Return the (x, y) coordinate for the center point of the cell that contains the specified text.  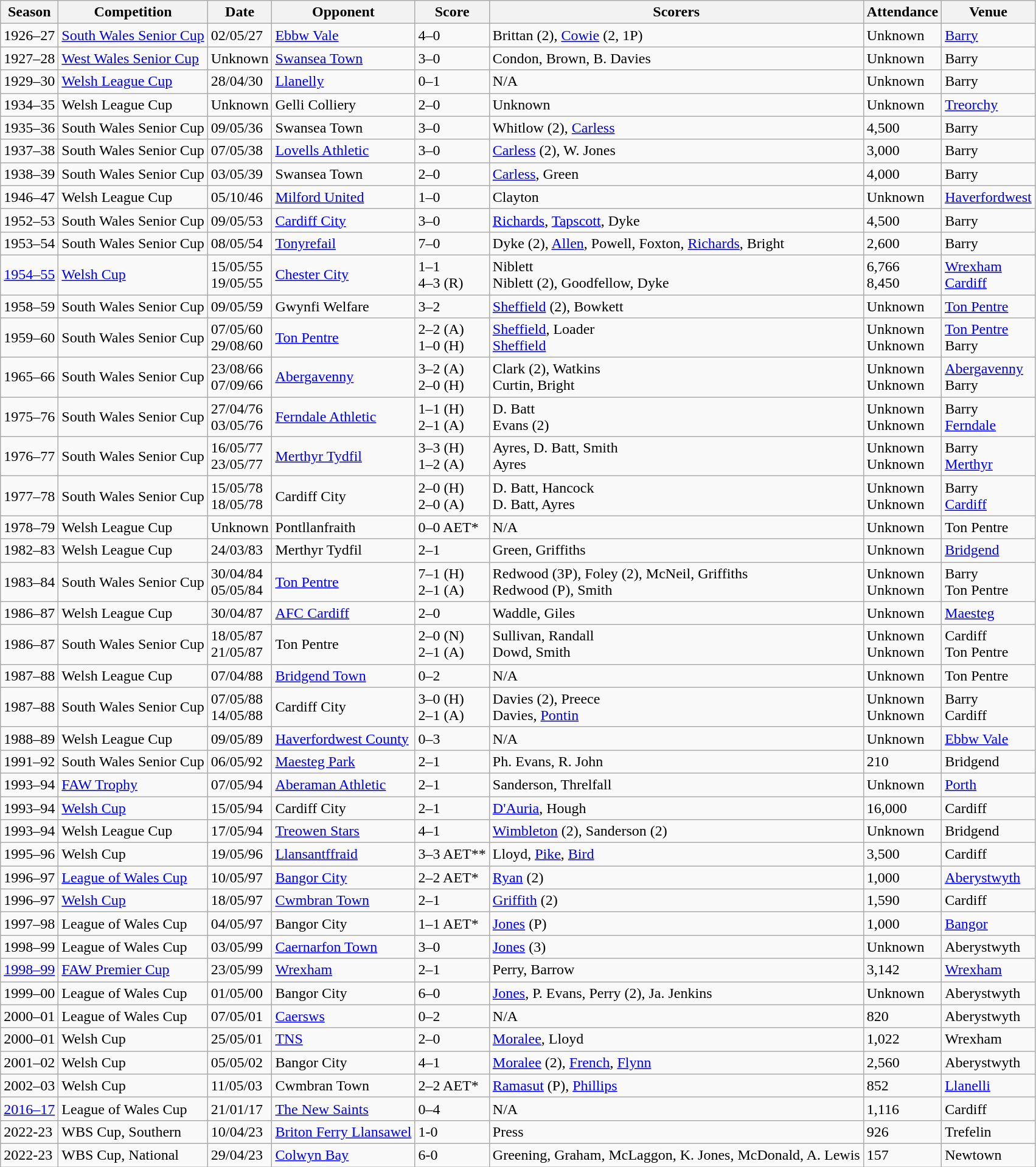
820 (902, 1016)
15/05/7818/05/78 (240, 496)
Sheffield (2), Bowkett (676, 306)
1937–38 (29, 151)
2001–02 (29, 1062)
Ton PentreBarry (989, 338)
Haverfordwest (989, 197)
BarryFerndale (989, 417)
2–0 (H)2–0 (A) (452, 496)
Gelli Colliery (343, 105)
Colwyn Bay (343, 1155)
11/05/03 (240, 1086)
3–0 (H)2–1 (A) (452, 707)
Jones (P) (676, 924)
0–4 (452, 1109)
Llanelli (989, 1086)
WrexhamCardiff (989, 275)
23/05/99 (240, 970)
Date (240, 12)
05/10/46 (240, 197)
2002–03 (29, 1086)
Davies (2), PreeceDavies, Pontin (676, 707)
03/05/99 (240, 947)
1929–30 (29, 81)
1983–84 (29, 581)
1927–28 (29, 58)
Treorchy (989, 105)
Gwynfi Welfare (343, 306)
Press (676, 1132)
4,000 (902, 174)
1,022 (902, 1039)
Richards, Tapscott, Dyke (676, 220)
1977–78 (29, 496)
1976–77 (29, 456)
Newtown (989, 1155)
Moralee (2), French, Flynn (676, 1062)
07/05/8814/05/88 (240, 707)
Green, Griffiths (676, 550)
Sanderson, Threlfall (676, 784)
1999–00 (29, 993)
02/05/27 (240, 35)
3,142 (902, 970)
1,116 (902, 1109)
Scorers (676, 12)
1926–27 (29, 35)
Caernarfon Town (343, 947)
West Wales Senior Cup (133, 58)
Abergavenny (343, 377)
Jones (3) (676, 947)
Attendance (902, 12)
Greening, Graham, McLaggon, K. Jones, McDonald, A. Lewis (676, 1155)
Ferndale Athletic (343, 417)
Sullivan, RandallDowd, Smith (676, 645)
07/05/6029/08/60 (240, 338)
09/05/53 (240, 220)
07/05/38 (240, 151)
1958–59 (29, 306)
1997–98 (29, 924)
926 (902, 1132)
1959–60 (29, 338)
BarryTon Pentre (989, 581)
210 (902, 761)
Caersws (343, 1016)
Maesteg Park (343, 761)
1982–83 (29, 550)
08/05/54 (240, 243)
D. BattEvans (2) (676, 417)
Maesteg (989, 613)
1954–55 (29, 275)
Score (452, 12)
18/05/8721/05/87 (240, 645)
Ph. Evans, R. John (676, 761)
Brittan (2), Cowie (2, 1P) (676, 35)
07/05/94 (240, 784)
24/03/83 (240, 550)
AFC Cardiff (343, 613)
Wimbleton (2), Sanderson (2) (676, 831)
Clark (2), WatkinsCurtin, Bright (676, 377)
BarryMerthyr (989, 456)
Griffith (2) (676, 901)
Dyke (2), Allen, Powell, Foxton, Richards, Bright (676, 243)
Moralee, Lloyd (676, 1039)
10/04/23 (240, 1132)
Bangor (989, 924)
07/05/01 (240, 1016)
1–0 (452, 197)
Waddle, Giles (676, 613)
06/05/92 (240, 761)
Porth (989, 784)
Condon, Brown, B. Davies (676, 58)
Llanelly (343, 81)
7–0 (452, 243)
27/04/7603/05/76 (240, 417)
2,560 (902, 1062)
25/05/01 (240, 1039)
15/05/94 (240, 808)
3–3 AET** (452, 854)
16,000 (902, 808)
AbergavennyBarry (989, 377)
3–3 (H)1–2 (A) (452, 456)
Jones, P. Evans, Perry (2), Ja. Jenkins (676, 993)
Aberaman Athletic (343, 784)
FAW Trophy (133, 784)
1–14–3 (R) (452, 275)
2–0 (N)2–1 (A) (452, 645)
WBS Cup, National (133, 1155)
3–2 (A)2–0 (H) (452, 377)
1,590 (902, 901)
6–0 (452, 993)
Venue (989, 12)
04/05/97 (240, 924)
19/05/96 (240, 854)
17/05/94 (240, 831)
Chester City (343, 275)
852 (902, 1086)
0–0 AET* (452, 527)
Milford United (343, 197)
FAW Premier Cup (133, 970)
6,7668,450 (902, 275)
16/05/7723/05/77 (240, 456)
Redwood (3P), Foley (2), McNeil, GriffithsRedwood (P), Smith (676, 581)
1-0 (452, 1132)
1938–39 (29, 174)
0–3 (452, 738)
1988–89 (29, 738)
1935–36 (29, 128)
1991–92 (29, 761)
1–1 AET* (452, 924)
21/01/17 (240, 1109)
The New Saints (343, 1109)
Carless (2), W. Jones (676, 151)
Competition (133, 12)
1978–79 (29, 527)
CardiffTon Pentre (989, 645)
29/04/23 (240, 1155)
2016–17 (29, 1109)
Whitlow (2), Carless (676, 128)
Perry, Barrow (676, 970)
6-0 (452, 1155)
D. Batt, HancockD. Batt, Ayres (676, 496)
09/05/59 (240, 306)
05/05/02 (240, 1062)
1952–53 (29, 220)
1995–96 (29, 854)
157 (902, 1155)
Briton Ferry Llansawel (343, 1132)
3–2 (452, 306)
Ramasut (P), Phillips (676, 1086)
Bridgend Town (343, 676)
Llansantffraid (343, 854)
7–1 (H)2–1 (A) (452, 581)
09/05/89 (240, 738)
1975–76 (29, 417)
Ayres, D. Batt, SmithAyres (676, 456)
Tonyrefail (343, 243)
03/05/39 (240, 174)
Sheffield, LoaderSheffield (676, 338)
2,600 (902, 243)
09/05/36 (240, 128)
1934–35 (29, 105)
3,500 (902, 854)
D'Auria, Hough (676, 808)
Lloyd, Pike, Bird (676, 854)
Pontllanfraith (343, 527)
1953–54 (29, 243)
Carless, Green (676, 174)
4–0 (452, 35)
23/08/6607/09/66 (240, 377)
Opponent (343, 12)
18/05/97 (240, 901)
1–1 (H)2–1 (A) (452, 417)
WBS Cup, Southern (133, 1132)
30/04/8405/05/84 (240, 581)
30/04/87 (240, 613)
2–2 (A)1–0 (H) (452, 338)
01/05/00 (240, 993)
Haverfordwest County (343, 738)
0–1 (452, 81)
NiblettNiblett (2), Goodfellow, Dyke (676, 275)
3,000 (902, 151)
10/05/97 (240, 878)
28/04/30 (240, 81)
Ryan (2) (676, 878)
Lovells Athletic (343, 151)
Treowen Stars (343, 831)
TNS (343, 1039)
1965–66 (29, 377)
Season (29, 12)
15/05/5519/05/55 (240, 275)
07/04/88 (240, 676)
Clayton (676, 197)
1946–47 (29, 197)
Trefelin (989, 1132)
